Extract the [x, y] coordinate from the center of the cell holding the provided text.  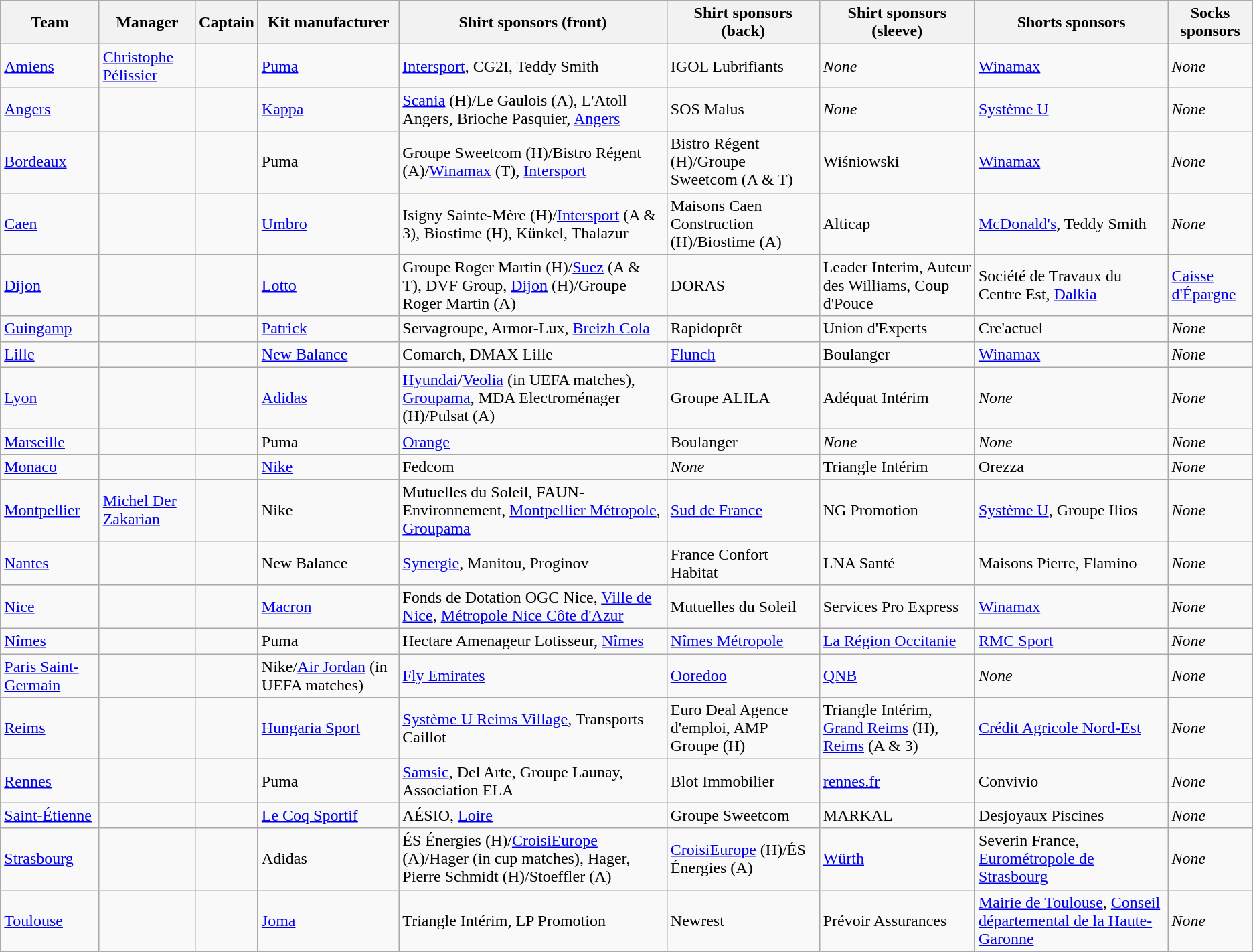
Groupe Roger Martin (H)/Suez (A & T), DVF Group, Dijon (H)/Groupe Roger Martin (A) [533, 285]
Caen [50, 224]
Groupe ALILA [743, 398]
SOS Malus [743, 110]
Macron [328, 607]
Lyon [50, 398]
Système U, Groupe Ilios [1071, 510]
Manager [147, 23]
Montpellier [50, 510]
Shirt sponsors (back) [743, 23]
Maisons Pierre, Flamino [1071, 562]
Nike/Air Jordan (in UEFA matches) [328, 676]
Triangle Intérim [897, 467]
Société de Travaux du Centre Est, Dalkia [1071, 285]
Lotto [328, 285]
Reims [50, 728]
Nice [50, 607]
Samsic, Del Arte, Groupe Launay, Association ELA [533, 781]
Système U [1071, 110]
Hungaria Sport [328, 728]
Shirt sponsors (front) [533, 23]
Adéquat Intérim [897, 398]
Severin France, Eurométropole de Strasbourg [1071, 859]
Dijon [50, 285]
Mutuelles du Soleil [743, 607]
Convivio [1071, 781]
Socks sponsors [1210, 23]
Fly Emirates [533, 676]
Intersport, CG2I, Teddy Smith [533, 66]
Desjoyaux Piscines [1071, 815]
ÉS Énergies (H)/CroisiEurope (A)/Hager (in cup matches), Hager, Pierre Schmidt (H)/Stoeffler (A) [533, 859]
Lille [50, 354]
La Région Occitanie [897, 641]
Würth [897, 859]
Christophe Pélissier [147, 66]
Mutuelles du Soleil, FAUN-Environnement, Montpellier Métropole, Groupama [533, 510]
Hyundai/Veolia (in UEFA matches), Groupama, MDA Electroménager (H)/Pulsat (A) [533, 398]
Hectare Amenageur Lotisseur, Nîmes [533, 641]
IGOL Lubrifiants [743, 66]
Paris Saint-Germain [50, 676]
Nîmes [50, 641]
Angers [50, 110]
AÉSIO, Loire [533, 815]
Marseille [50, 441]
CroisiEurope (H)/ÉS Énergies (A) [743, 859]
Wiśniowski [897, 162]
Groupe Sweetcom [743, 815]
McDonald's, Teddy Smith [1071, 224]
Crédit Agricole Nord-Est [1071, 728]
Captain [227, 23]
Ooredoo [743, 676]
Rennes [50, 781]
Shirt sponsors (sleeve) [897, 23]
Kit manufacturer [328, 23]
Nantes [50, 562]
Guingamp [50, 329]
rennes.fr [897, 781]
Patrick [328, 329]
Flunch [743, 354]
Blot Immobilier [743, 781]
Groupe Sweetcom (H)/Bistro Régent (A)/Winamax (T), Intersport [533, 162]
Orange [533, 441]
Le Coq Sportif [328, 815]
Strasbourg [50, 859]
Isigny Sainte-Mère (H)/Intersport (A & 3), Biostime (H), Künkel, Thalazur [533, 224]
Michel Der Zakarian [147, 510]
Sud de France [743, 510]
QNB [897, 676]
Toulouse [50, 921]
Synergie, Manitou, Proginov [533, 562]
Maisons Caen Construction (H)/Biostime (A) [743, 224]
NG Promotion [897, 510]
Prévoir Assurances [897, 921]
Alticap [897, 224]
Orezza [1071, 467]
Fonds de Dotation OGC Nice, Ville de Nice, Métropole Nice Côte d'Azur [533, 607]
Newrest [743, 921]
Système U Reims Village, Transports Caillot [533, 728]
Rapidoprêt [743, 329]
Servagroupe, Armor-Lux, Breizh Cola [533, 329]
Services Pro Express [897, 607]
Nîmes Métropole [743, 641]
Cre'actuel [1071, 329]
Triangle Intérim, LP Promotion [533, 921]
Shorts sponsors [1071, 23]
Joma [328, 921]
Mairie de Toulouse, Conseil départemental de la Haute-Garonne [1071, 921]
Triangle Intérim, Grand Reims (H), Reims (A & 3) [897, 728]
Bistro Régent (H)/Groupe Sweetcom (A & T) [743, 162]
Monaco [50, 467]
Euro Deal Agence d'emploi, AMP Groupe (H) [743, 728]
France Confort Habitat [743, 562]
RMC Sport [1071, 641]
MARKAL [897, 815]
Fedcom [533, 467]
Union d'Experts [897, 329]
Team [50, 23]
Kappa [328, 110]
Amiens [50, 66]
Bordeaux [50, 162]
DORAS [743, 285]
Caisse d'Épargne [1210, 285]
LNA Santé [897, 562]
Umbro [328, 224]
Comarch, DMAX Lille [533, 354]
Leader Interim, Auteur des Williams, Coup d'Pouce [897, 285]
Saint-Étienne [50, 815]
Scania (H)/Le Gaulois (A), L'Atoll Angers, Brioche Pasquier, Angers [533, 110]
